Capture the cell that displays the provided text and extract its [X, Y] central coordinate. 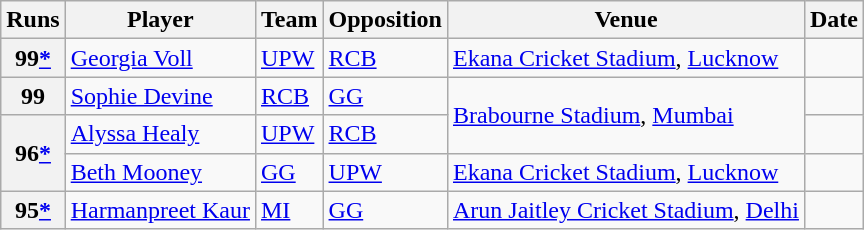
Arun Jaitley Cricket Stadium, Delhi [626, 210]
95* [33, 210]
Beth Mooney [160, 172]
Sophie Devine [160, 96]
99* [33, 58]
Player [160, 20]
MI [289, 210]
Runs [33, 20]
99 [33, 96]
96* [33, 153]
Alyssa Healy [160, 134]
Brabourne Stadium, Mumbai [626, 115]
Venue [626, 20]
Date [834, 20]
Harmanpreet Kaur [160, 210]
Team [289, 20]
Opposition [385, 20]
Georgia Voll [160, 58]
